Pinpoint the cell where the given text exists, returning its [X, Y] midpoint coordinate. 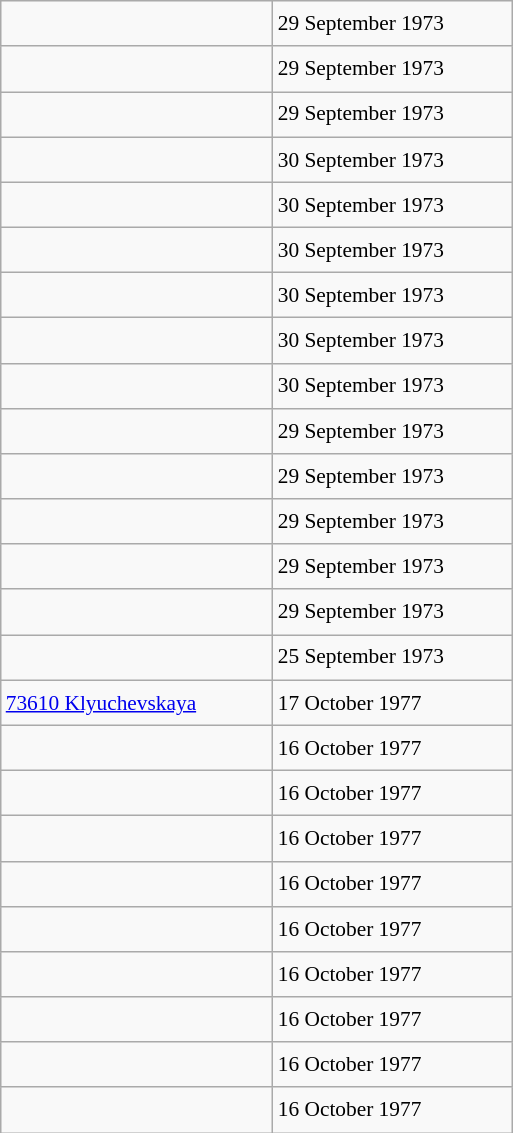
73610 Klyuchevskaya [137, 702]
25 September 1973 [392, 658]
17 October 1977 [392, 702]
